Identify which cell holds the provided text, then report its (X, Y) central coordinate. 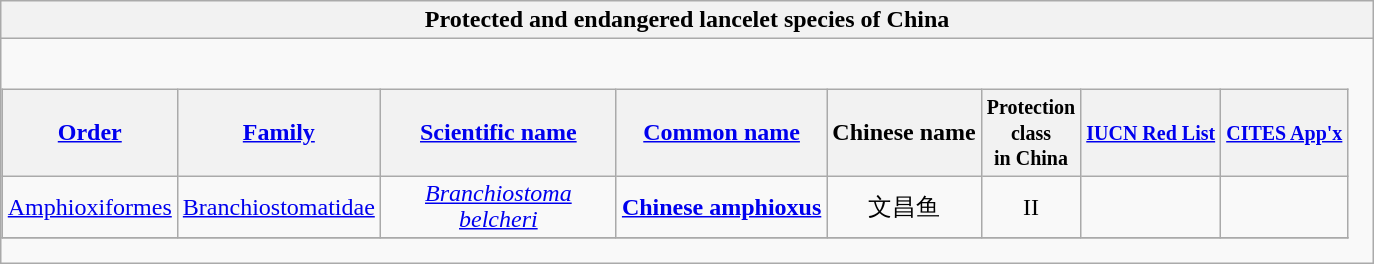
II (1031, 206)
Branchiostoma belcheri (498, 206)
文昌鱼 (904, 206)
Family (278, 134)
Protectionclassin China (1031, 134)
Branchiostomatidae (278, 206)
Common name (721, 134)
Chinese amphioxus (721, 206)
Order (90, 134)
CITES App'x (1284, 134)
Amphioxiformes (90, 206)
Scientific name (498, 134)
Chinese name (904, 134)
Protected and endangered lancelet species of China (688, 20)
IUCN Red List (1151, 134)
